For the text-containing cell, return its midpoint in (x, y) coordinate format. 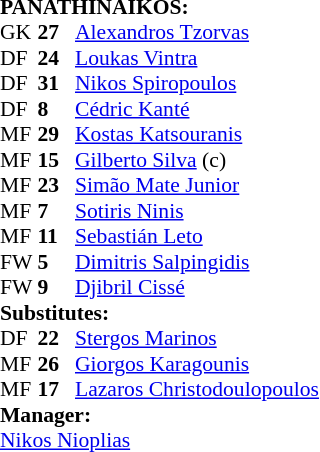
Lazaros Christodoulopoulos (197, 389)
8 (57, 109)
22 (57, 339)
5 (57, 262)
Sotiris Ninis (197, 211)
9 (57, 287)
Djibril Cissé (197, 287)
23 (57, 185)
Nikos Spiropoulos (197, 83)
17 (57, 389)
7 (57, 211)
26 (57, 364)
Kostas Katsouranis (197, 135)
31 (57, 83)
Gilberto Silva (c) (197, 160)
Simão Mate Junior (197, 185)
Substitutes: (160, 313)
Dimitris Salpingidis (197, 262)
29 (57, 135)
Stergos Marinos (197, 339)
Cédric Kanté (197, 109)
27 (57, 33)
15 (57, 160)
Manager: (160, 415)
Loukas Vintra (197, 58)
Alexandros Tzorvas (197, 33)
GK (19, 33)
11 (57, 237)
24 (57, 58)
Sebastián Leto (197, 237)
Giorgos Karagounis (197, 364)
